From the cell containing the given text, extract its center point as (x, y) coordinate. 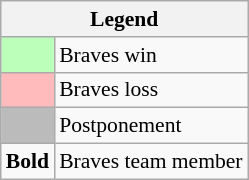
Braves win (151, 55)
Postponement (151, 126)
Braves team member (151, 162)
Bold (28, 162)
Braves loss (151, 90)
Legend (124, 19)
